From the cell containing the given text, extract its center point as (X, Y) coordinate. 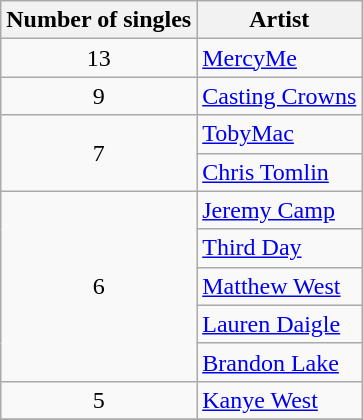
Jeremy Camp (280, 210)
7 (99, 153)
6 (99, 286)
Kanye West (280, 400)
Lauren Daigle (280, 324)
13 (99, 58)
TobyMac (280, 134)
MercyMe (280, 58)
Chris Tomlin (280, 172)
Casting Crowns (280, 96)
Third Day (280, 248)
9 (99, 96)
5 (99, 400)
Number of singles (99, 20)
Brandon Lake (280, 362)
Artist (280, 20)
Matthew West (280, 286)
